Return [x, y] of the center of cell containing provided text 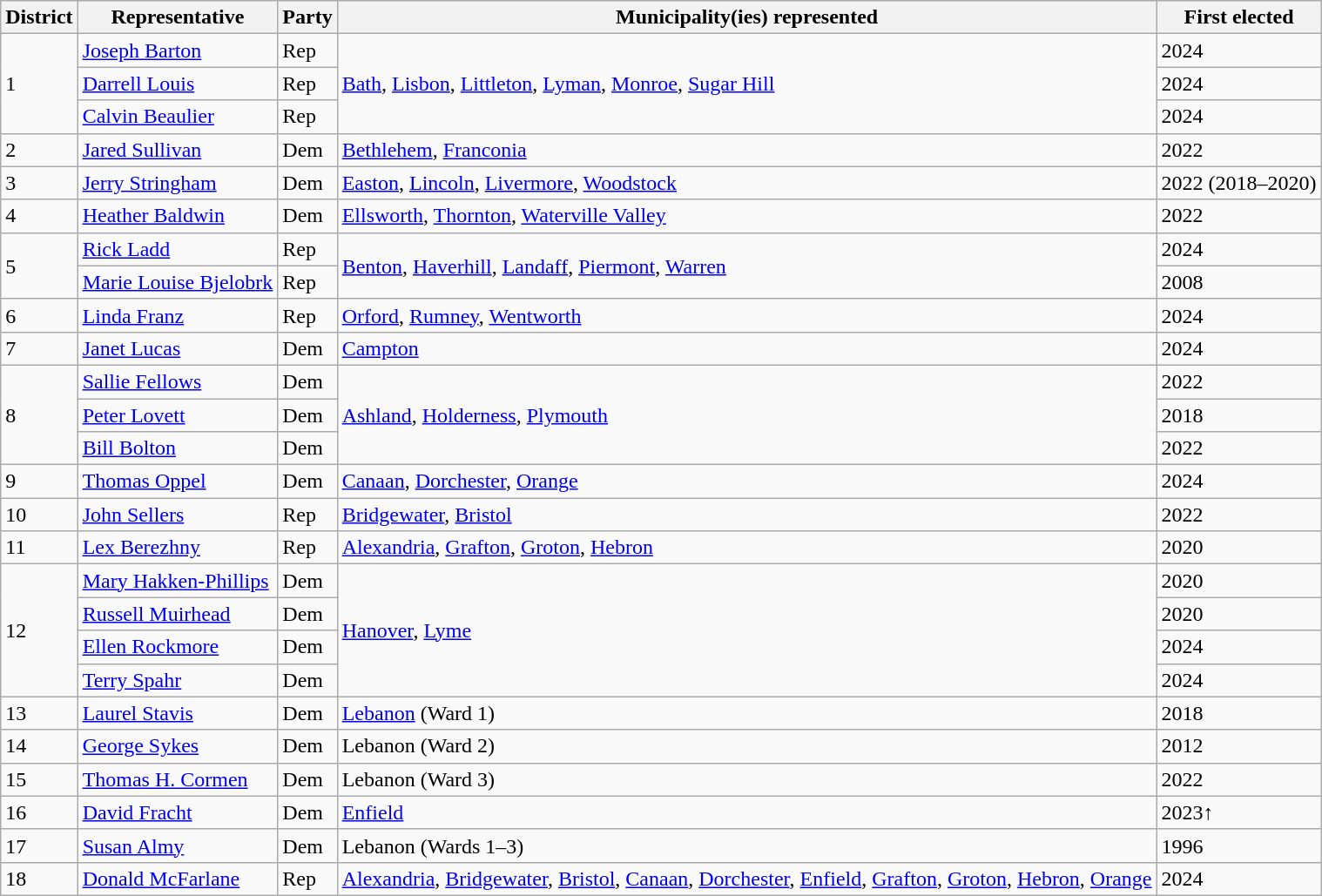
6 [39, 315]
John Sellers [178, 515]
Alexandria, Bridgewater, Bristol, Canaan, Dorchester, Enfield, Grafton, Groton, Hebron, Orange [747, 879]
Rick Ladd [178, 249]
Easton, Lincoln, Livermore, Woodstock [747, 183]
District [39, 17]
Jared Sullivan [178, 150]
3 [39, 183]
9 [39, 482]
Lebanon (Ward 1) [747, 713]
17 [39, 845]
Lebanon (Ward 2) [747, 746]
Alexandria, Grafton, Groton, Hebron [747, 548]
Bridgewater, Bristol [747, 515]
Hanover, Lyme [747, 630]
Bath, Lisbon, Littleton, Lyman, Monroe, Sugar Hill [747, 84]
18 [39, 879]
2 [39, 150]
Darrell Louis [178, 84]
Jerry Stringham [178, 183]
Susan Almy [178, 845]
8 [39, 414]
Lebanon (Wards 1–3) [747, 845]
2012 [1238, 746]
Party [307, 17]
7 [39, 348]
Janet Lucas [178, 348]
Ashland, Holderness, Plymouth [747, 414]
Laurel Stavis [178, 713]
Canaan, Dorchester, Orange [747, 482]
Municipality(ies) represented [747, 17]
Thomas Oppel [178, 482]
Orford, Rumney, Wentworth [747, 315]
Calvin Beaulier [178, 117]
Heather Baldwin [178, 216]
Representative [178, 17]
11 [39, 548]
Sallie Fellows [178, 381]
Peter Lovett [178, 415]
Joseph Barton [178, 51]
David Fracht [178, 812]
2008 [1238, 282]
Terry Spahr [178, 680]
1996 [1238, 845]
Lex Berezhny [178, 548]
4 [39, 216]
Thomas H. Cormen [178, 779]
Lebanon (Ward 3) [747, 779]
16 [39, 812]
2022 (2018–2020) [1238, 183]
15 [39, 779]
Bethlehem, Franconia [747, 150]
Donald McFarlane [178, 879]
Russell Muirhead [178, 614]
12 [39, 630]
Ellen Rockmore [178, 647]
Ellsworth, Thornton, Waterville Valley [747, 216]
2023↑ [1238, 812]
1 [39, 84]
13 [39, 713]
Marie Louise Bjelobrk [178, 282]
Mary Hakken-Phillips [178, 581]
Enfield [747, 812]
George Sykes [178, 746]
First elected [1238, 17]
14 [39, 746]
Bill Bolton [178, 448]
Benton, Haverhill, Landaff, Piermont, Warren [747, 266]
Linda Franz [178, 315]
5 [39, 266]
Campton [747, 348]
10 [39, 515]
